Return the (X, Y) coordinate for the center point of the cell that contains the specified text.  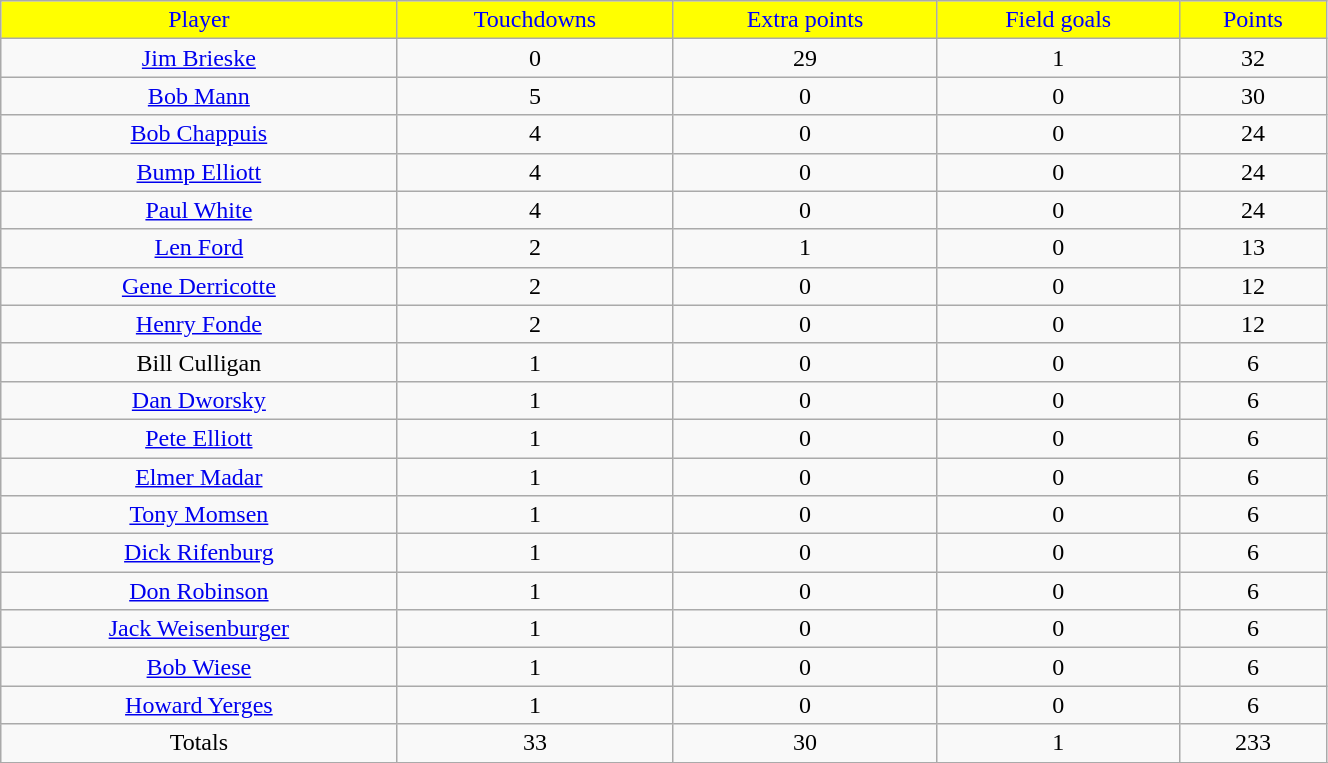
Dick Rifenburg (199, 553)
Tony Momsen (199, 515)
Howard Yerges (199, 705)
Bob Mann (199, 96)
Jack Weisenburger (199, 629)
32 (1252, 58)
33 (535, 743)
Paul White (199, 210)
Totals (199, 743)
233 (1252, 743)
Henry Fonde (199, 324)
Bob Chappuis (199, 134)
13 (1252, 248)
Bob Wiese (199, 667)
Bill Culligan (199, 362)
Points (1252, 20)
Gene Derricotte (199, 286)
Player (199, 20)
Dan Dworsky (199, 400)
Jim Brieske (199, 58)
Don Robinson (199, 591)
Pete Elliott (199, 438)
Bump Elliott (199, 172)
29 (805, 58)
Len Ford (199, 248)
Touchdowns (535, 20)
Elmer Madar (199, 477)
5 (535, 96)
Extra points (805, 20)
Field goals (1058, 20)
